Identify which cell holds the provided text, then report its [X, Y] central coordinate. 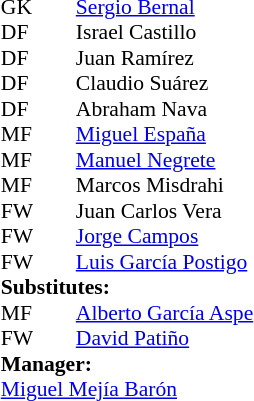
Claudio Suárez [164, 83]
Alberto García Aspe [164, 313]
Israel Castillo [164, 33]
Manuel Negrete [164, 160]
Miguel España [164, 135]
Juan Ramírez [164, 58]
Abraham Nava [164, 109]
David Patiño [164, 339]
Luis García Postigo [164, 262]
Jorge Campos [164, 237]
Manager: [127, 364]
Substitutes: [127, 287]
Juan Carlos Vera [164, 211]
Marcos Misdrahi [164, 185]
